Identify which cell holds the provided text, then report its (x, y) central coordinate. 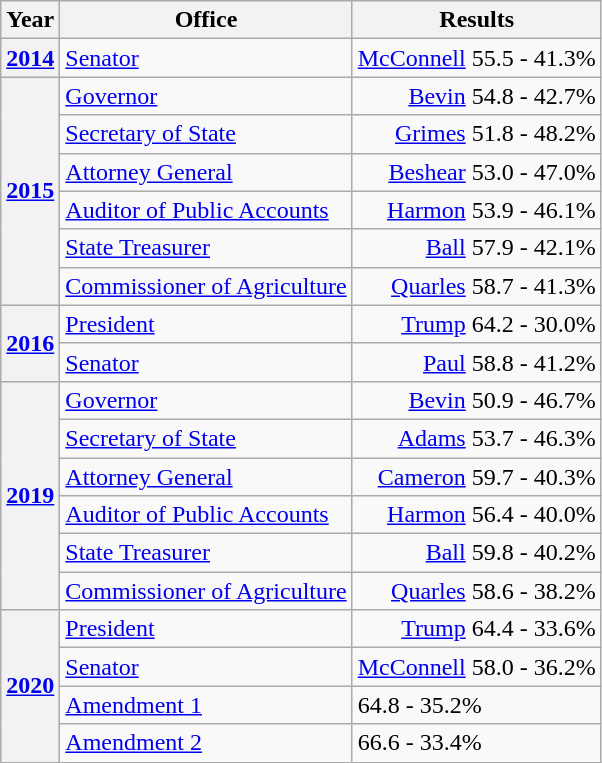
2014 (30, 58)
Beshear 53.0 - 47.0% (476, 172)
McConnell 58.0 - 36.2% (476, 667)
Bevin 54.8 - 42.7% (476, 96)
2020 (30, 686)
64.8 - 35.2% (476, 705)
Quarles 58.7 - 41.3% (476, 286)
Paul 58.8 - 41.2% (476, 362)
2016 (30, 343)
Office (206, 20)
Grimes 51.8 - 48.2% (476, 134)
Year (30, 20)
Cameron 59.7 - 40.3% (476, 477)
Trump 64.2 - 30.0% (476, 324)
Results (476, 20)
Amendment 1 (206, 705)
Trump 64.4 - 33.6% (476, 629)
Harmon 56.4 - 40.0% (476, 515)
McConnell 55.5 - 41.3% (476, 58)
Ball 57.9 - 42.1% (476, 248)
Amendment 2 (206, 743)
2019 (30, 495)
Adams 53.7 - 46.3% (476, 438)
Quarles 58.6 - 38.2% (476, 591)
2015 (30, 191)
Bevin 50.9 - 46.7% (476, 400)
66.6 - 33.4% (476, 743)
Ball 59.8 - 40.2% (476, 553)
Harmon 53.9 - 46.1% (476, 210)
